Return (x, y) of the center of cell containing provided text 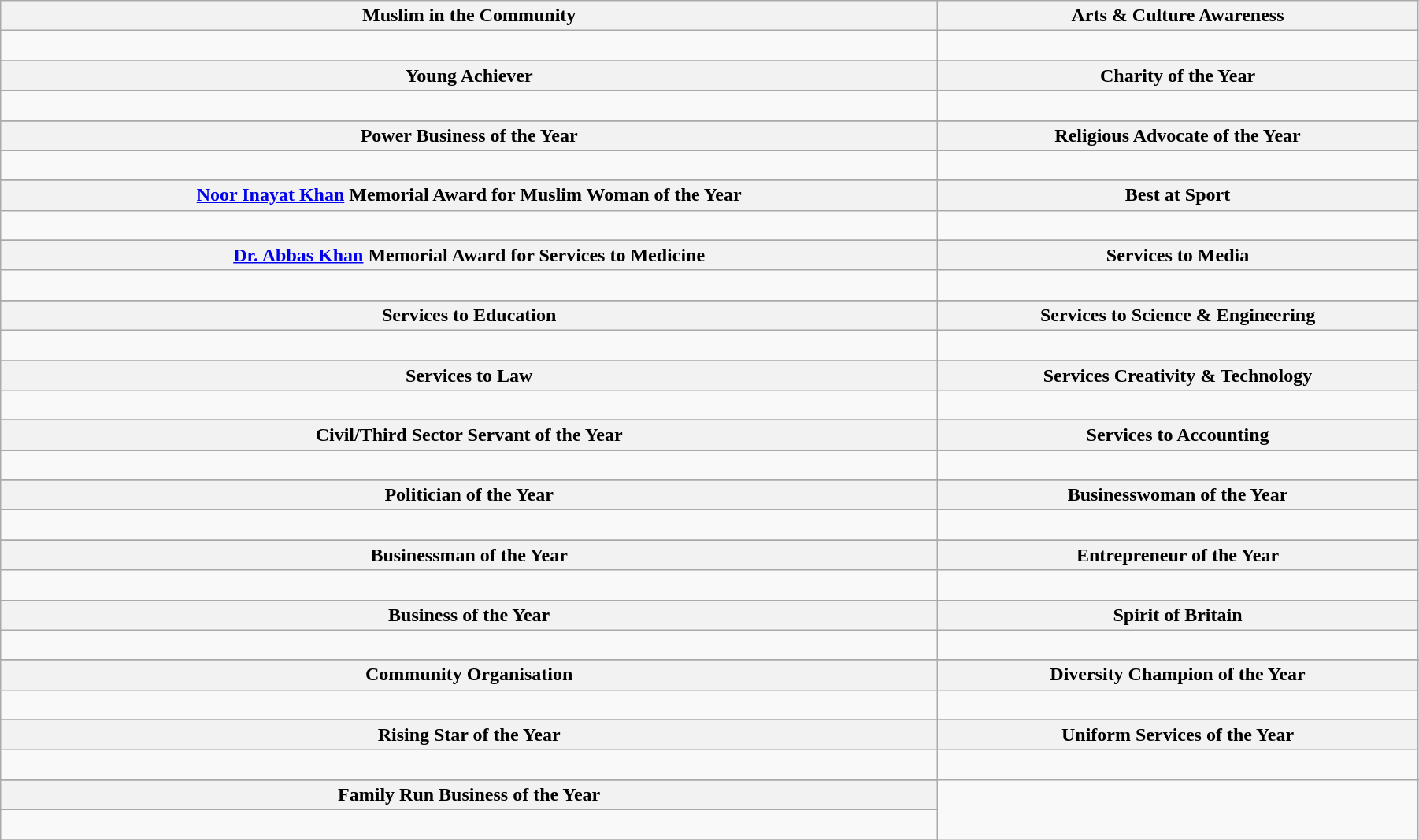
Best at Sport (1178, 195)
Charity of the Year (1178, 76)
Noor Inayat Khan Memorial Award for Muslim Woman of the Year (469, 195)
Services to Education (469, 315)
Community Organisation (469, 675)
Politician of the Year (469, 495)
Power Business of the Year (469, 135)
Services to Law (469, 376)
Arts & Culture Awareness (1178, 16)
Muslim in the Community (469, 16)
Services Creativity & Technology (1178, 376)
Diversity Champion of the Year (1178, 675)
Spirit of Britain (1178, 615)
Religious Advocate of the Year (1178, 135)
Civil/Third Sector Servant of the Year (469, 435)
Rising Star of the Year (469, 735)
Services to Media (1178, 255)
Businessman of the Year (469, 555)
Services to Science & Engineering (1178, 315)
Young Achiever (469, 76)
Uniform Services of the Year (1178, 735)
Family Run Business of the Year (469, 794)
Business of the Year (469, 615)
Entrepreneur of the Year (1178, 555)
Services to Accounting (1178, 435)
Dr. Abbas Khan Memorial Award for Services to Medicine (469, 255)
Businesswoman of the Year (1178, 495)
